Detect which cell encompasses the target text, then output its (X, Y) center coordinate. 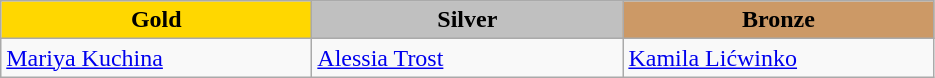
Mariya Kuchina (156, 58)
Gold (156, 20)
Kamila Lićwinko (778, 58)
Alessia Trost (468, 58)
Bronze (778, 20)
Silver (468, 20)
